Return (x, y) of the center of cell containing provided text 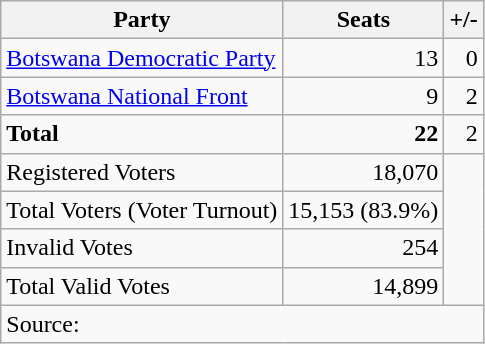
Seats (364, 20)
254 (364, 248)
+/- (464, 20)
Invalid Votes (142, 248)
Total Voters (Voter Turnout) (142, 210)
18,070 (364, 172)
13 (364, 58)
Total Valid Votes (142, 286)
9 (364, 96)
14,899 (364, 286)
22 (364, 134)
Total (142, 134)
15,153 (83.9%) (364, 210)
Botswana National Front (142, 96)
Registered Voters (142, 172)
Party (142, 20)
0 (464, 58)
Source: (242, 324)
Botswana Democratic Party (142, 58)
